Output the [X, Y] coordinate of the center of the cell containing the given text.  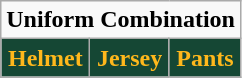
Jersey [130, 58]
Pants [204, 58]
Uniform Combination [121, 20]
Helmet [46, 58]
